Return the (x, y) coordinate for the center point of the cell that contains the specified text.  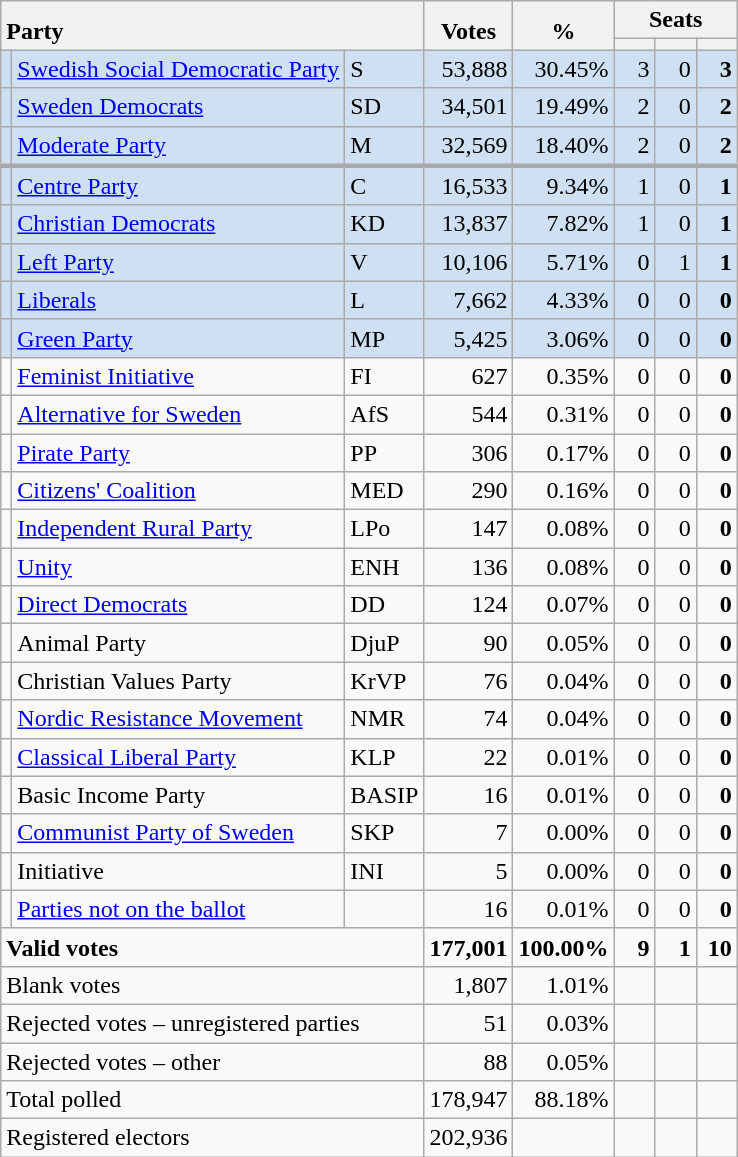
7 (468, 833)
202,936 (468, 1138)
19.49% (564, 107)
32,569 (468, 146)
Nordic Resistance Movement (178, 719)
5,425 (468, 338)
627 (468, 376)
Feminist Initiative (178, 376)
Independent Rural Party (178, 529)
Rejected votes – other (212, 1061)
9 (634, 947)
34,501 (468, 107)
0.16% (564, 491)
KD (384, 224)
0.35% (564, 376)
13,837 (468, 224)
90 (468, 643)
Valid votes (212, 947)
% (564, 26)
SKP (384, 833)
Swedish Social Democratic Party (178, 69)
9.34% (564, 186)
C (384, 186)
AfS (384, 414)
BASIP (384, 795)
DD (384, 605)
147 (468, 529)
1,807 (468, 985)
Christian Values Party (178, 681)
Direct Democrats (178, 605)
DjuP (384, 643)
Seats (676, 20)
Unity (178, 567)
MED (384, 491)
100.00% (564, 947)
L (384, 300)
18.40% (564, 146)
INI (384, 871)
124 (468, 605)
7,662 (468, 300)
V (384, 262)
FI (384, 376)
Christian Democrats (178, 224)
178,947 (468, 1100)
Left Party (178, 262)
0.03% (564, 1023)
KrVP (384, 681)
KLP (384, 757)
0.07% (564, 605)
88.18% (564, 1100)
LPo (384, 529)
Sweden Democrats (178, 107)
0.17% (564, 453)
7.82% (564, 224)
306 (468, 453)
Green Party (178, 338)
Classical Liberal Party (178, 757)
Basic Income Party (178, 795)
SD (384, 107)
10,106 (468, 262)
76 (468, 681)
5 (468, 871)
M (384, 146)
Alternative for Sweden (178, 414)
53,888 (468, 69)
74 (468, 719)
0.31% (564, 414)
290 (468, 491)
NMR (384, 719)
Moderate Party (178, 146)
Total polled (212, 1100)
MP (384, 338)
88 (468, 1061)
30.45% (564, 69)
Registered electors (212, 1138)
Party (212, 26)
Parties not on the ballot (178, 909)
51 (468, 1023)
Pirate Party (178, 453)
Rejected votes – unregistered parties (212, 1023)
Citizens' Coalition (178, 491)
ENH (384, 567)
5.71% (564, 262)
3.06% (564, 338)
Centre Party (178, 186)
136 (468, 567)
Votes (468, 26)
177,001 (468, 947)
PP (384, 453)
544 (468, 414)
4.33% (564, 300)
Blank votes (212, 985)
Animal Party (178, 643)
Liberals (178, 300)
22 (468, 757)
1.01% (564, 985)
Initiative (178, 871)
10 (716, 947)
16,533 (468, 186)
S (384, 69)
Communist Party of Sweden (178, 833)
